Provide the (x, y) coordinate of the cell's center where the given text is located.  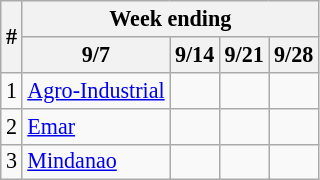
Emar (96, 126)
2 (12, 126)
9/21 (244, 54)
Mindanao (96, 162)
9/28 (294, 54)
3 (12, 162)
Agro-Industrial (96, 90)
9/14 (195, 54)
1 (12, 90)
9/7 (96, 54)
# (12, 36)
Week ending (170, 18)
